Search for the cell housing the specified text and yield its [X, Y] center coordinate. 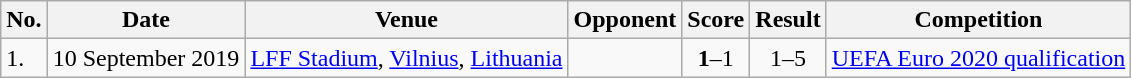
1. [24, 58]
Score [716, 20]
Result [788, 20]
No. [24, 20]
LFF Stadium, Vilnius, Lithuania [406, 58]
Date [146, 20]
1–5 [788, 58]
UEFA Euro 2020 qualification [978, 58]
Venue [406, 20]
10 September 2019 [146, 58]
Competition [978, 20]
Opponent [625, 20]
1–1 [716, 58]
